Detect which cell encompasses the target text, then output its [X, Y] center coordinate. 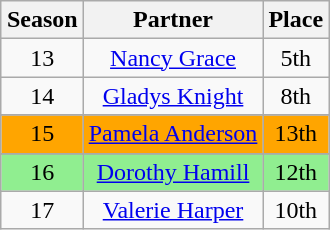
16 [42, 172]
15 [42, 134]
13 [42, 58]
10th [296, 210]
Season [42, 20]
14 [42, 96]
13th [296, 134]
Gladys Knight [173, 96]
Place [296, 20]
8th [296, 96]
5th [296, 58]
17 [42, 210]
Nancy Grace [173, 58]
Partner [173, 20]
12th [296, 172]
Valerie Harper [173, 210]
Pamela Anderson [173, 134]
Dorothy Hamill [173, 172]
